Return the (X, Y) coordinate for the center point of the cell that contains the specified text.  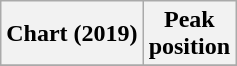
Peakposition (189, 34)
Chart (2019) (72, 34)
